Search for the cell housing the specified text and yield its [x, y] center coordinate. 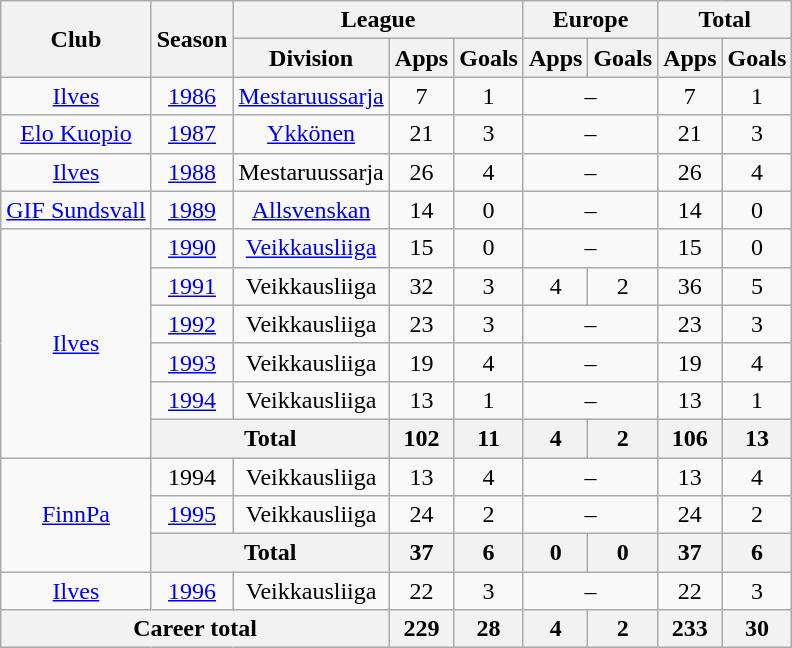
Season [192, 39]
1990 [192, 248]
Club [76, 39]
Career total [196, 629]
Allsvenskan [311, 210]
FinnPa [76, 515]
1991 [192, 286]
1995 [192, 515]
32 [421, 286]
League [378, 20]
1993 [192, 362]
102 [421, 438]
1992 [192, 324]
1996 [192, 591]
1988 [192, 172]
106 [690, 438]
Elo Kuopio [76, 134]
11 [489, 438]
Ykkönen [311, 134]
30 [757, 629]
1989 [192, 210]
229 [421, 629]
GIF Sundsvall [76, 210]
28 [489, 629]
Division [311, 58]
5 [757, 286]
1987 [192, 134]
233 [690, 629]
1986 [192, 96]
Europe [590, 20]
36 [690, 286]
